From the cell containing the given text, extract its center point as [X, Y] coordinate. 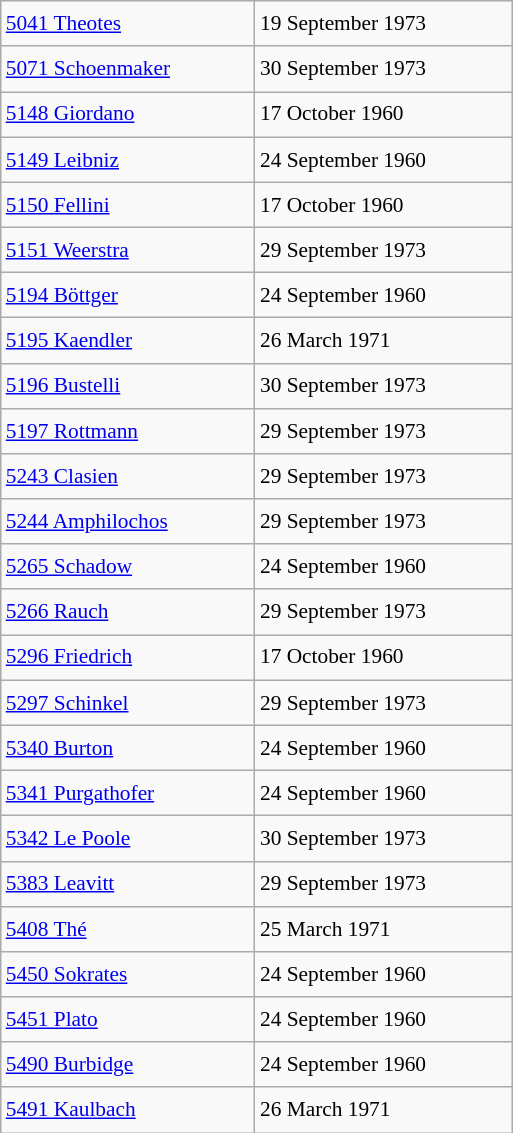
5491 Kaulbach [128, 1110]
5450 Sokrates [128, 974]
5451 Plato [128, 1020]
5408 Thé [128, 928]
5341 Purgathofer [128, 792]
5195 Kaendler [128, 340]
5196 Bustelli [128, 386]
5342 Le Poole [128, 838]
5149 Leibniz [128, 160]
5041 Theotes [128, 24]
5265 Schadow [128, 566]
5071 Schoenmaker [128, 68]
25 March 1971 [384, 928]
5151 Weerstra [128, 250]
5340 Burton [128, 748]
5194 Böttger [128, 296]
5148 Giordano [128, 114]
5383 Leavitt [128, 884]
19 September 1973 [384, 24]
5197 Rottmann [128, 430]
5266 Rauch [128, 612]
5150 Fellini [128, 204]
5490 Burbidge [128, 1064]
5296 Friedrich [128, 658]
5244 Amphilochos [128, 522]
5297 Schinkel [128, 702]
5243 Clasien [128, 476]
